Find where the given text appears and provide that cell's center as (X, Y) coordinate. 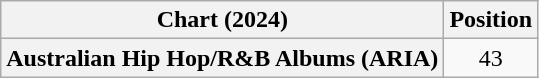
Australian Hip Hop/R&B Albums (ARIA) (222, 58)
Position (491, 20)
Chart (2024) (222, 20)
43 (491, 58)
